Capture the cell that displays the provided text and extract its (X, Y) central coordinate. 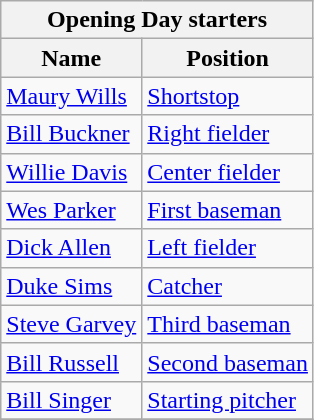
Left fielder (228, 248)
Opening Day starters (158, 20)
Third baseman (228, 324)
Center fielder (228, 172)
Willie Davis (72, 172)
Starting pitcher (228, 400)
Name (72, 58)
Bill Buckner (72, 134)
Bill Russell (72, 362)
Dick Allen (72, 248)
Right fielder (228, 134)
Duke Sims (72, 286)
First baseman (228, 210)
Bill Singer (72, 400)
Shortstop (228, 96)
Maury Wills (72, 96)
Catcher (228, 286)
Wes Parker (72, 210)
Second baseman (228, 362)
Steve Garvey (72, 324)
Position (228, 58)
